Detect which cell encompasses the target text, then output its (X, Y) center coordinate. 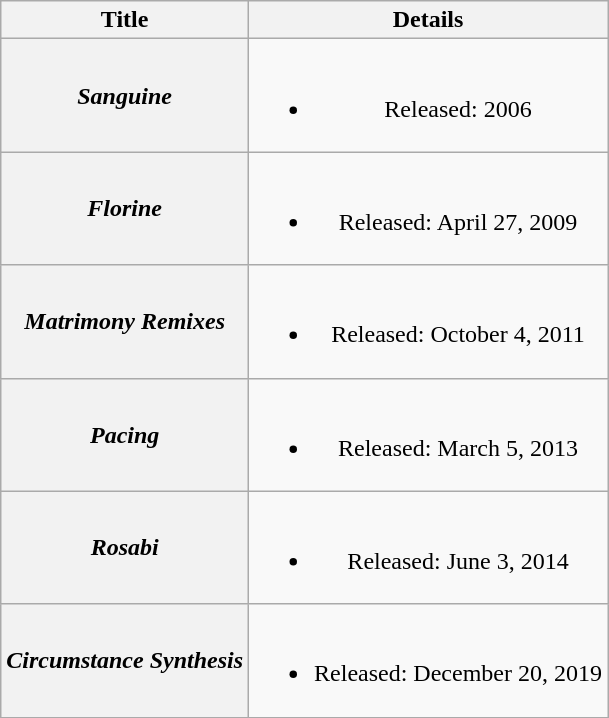
Sanguine (125, 96)
Released: 2006 (428, 96)
Circumstance Synthesis (125, 660)
Released: March 5, 2013 (428, 434)
Released: October 4, 2011 (428, 322)
Florine (125, 208)
Released: April 27, 2009 (428, 208)
Rosabi (125, 548)
Released: December 20, 2019 (428, 660)
Matrimony Remixes (125, 322)
Details (428, 20)
Released: June 3, 2014 (428, 548)
Title (125, 20)
Pacing (125, 434)
